Pinpoint the cell where the given text exists, returning its (x, y) midpoint coordinate. 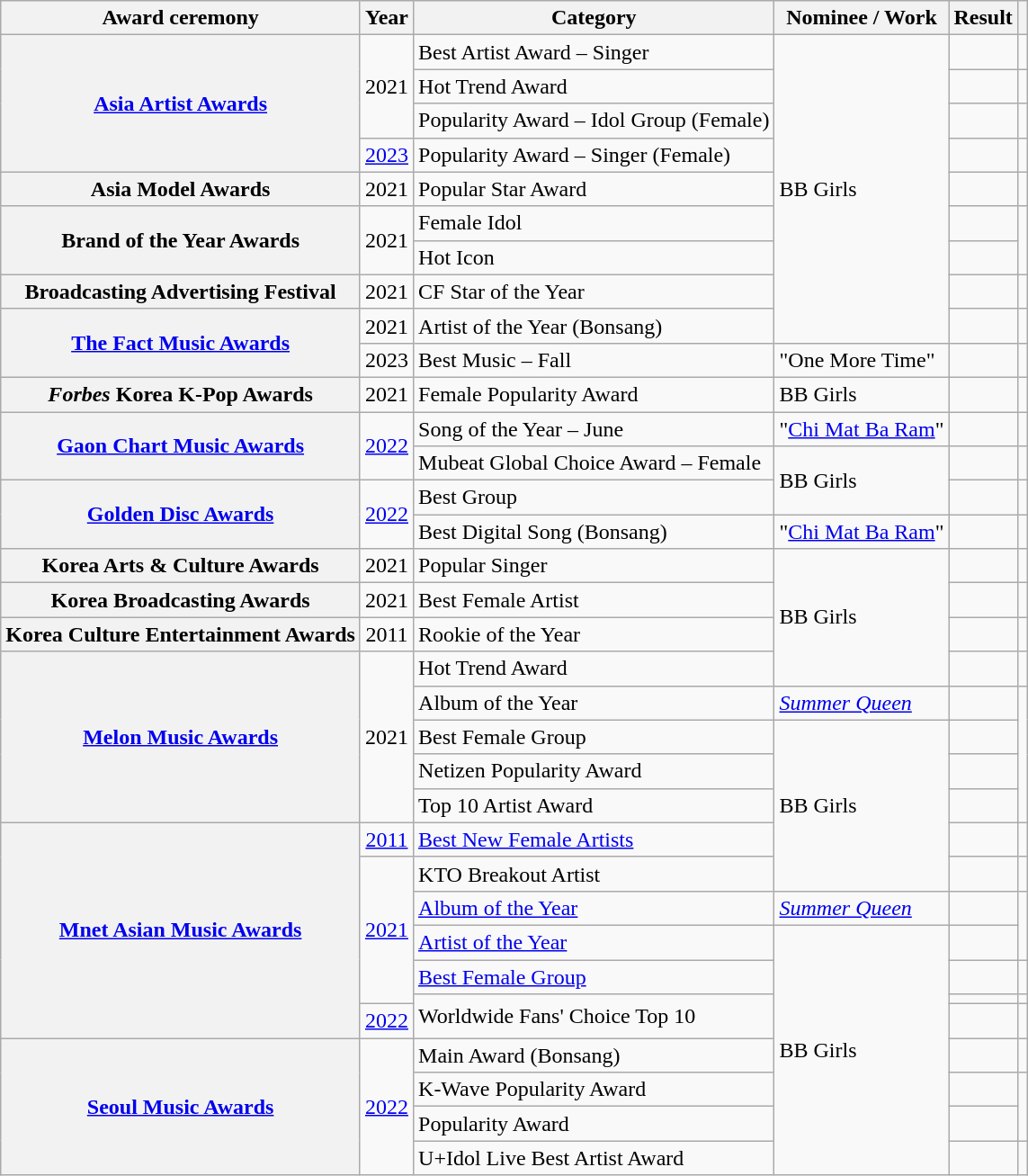
Best Group (594, 498)
Korea Broadcasting Awards (181, 600)
Seoul Music Awards (181, 1107)
Artist of the Year (Bonsang) (594, 326)
Worldwide Fans' Choice Top 10 (594, 1017)
Mubeat Global Choice Award – Female (594, 463)
Popularity Award – Idol Group (Female) (594, 121)
Song of the Year – June (594, 429)
Asia Model Awards (181, 189)
Best Music – Fall (594, 360)
Result (983, 18)
Artist of the Year (594, 942)
Best Female Artist (594, 600)
Netizen Popularity Award (594, 771)
Main Award (Bonsang) (594, 1055)
U+Idol Live Best Artist Award (594, 1158)
Popularity Award – Singer (Female) (594, 155)
Hot Icon (594, 257)
Melon Music Awards (181, 737)
K-Wave Popularity Award (594, 1090)
CF Star of the Year (594, 292)
The Fact Music Awards (181, 343)
Rookie of the Year (594, 634)
"One More Time" (862, 360)
Female Idol (594, 223)
Best Digital Song (Bonsang) (594, 532)
Year (387, 18)
Popular Star Award (594, 189)
Popularity Award (594, 1124)
Korea Culture Entertainment Awards (181, 634)
Broadcasting Advertising Festival (181, 292)
Top 10 Artist Award (594, 805)
Category (594, 18)
Forbes Korea K-Pop Awards (181, 394)
Female Popularity Award (594, 394)
Gaon Chart Music Awards (181, 446)
Award ceremony (181, 18)
KTO Breakout Artist (594, 874)
Best New Female Artists (594, 839)
Asia Artist Awards (181, 103)
Mnet Asian Music Awards (181, 930)
Nominee / Work (862, 18)
Brand of the Year Awards (181, 240)
Golden Disc Awards (181, 515)
Popular Singer (594, 566)
Korea Arts & Culture Awards (181, 566)
Best Artist Award – Singer (594, 52)
